Return the (X, Y) coordinate for the center point of the cell that contains the specified text.  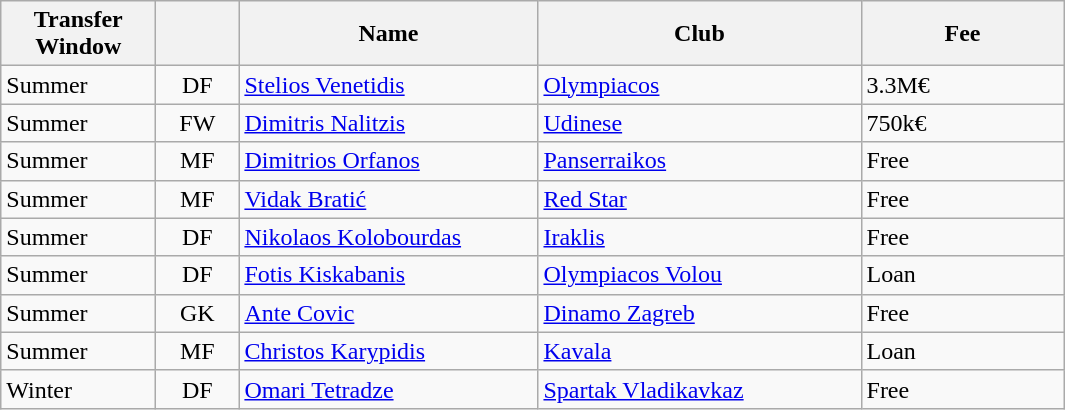
Dimitris Nalitzis (388, 123)
Olympiacos (700, 85)
Fotis Kiskabanis (388, 275)
Ante Covic (388, 313)
Club (700, 34)
Kavala (700, 351)
Transfer Window (78, 34)
Nikolaos Kolobourdas (388, 237)
Omari Tetradze (388, 389)
Red Star (700, 199)
Vidak Bratić (388, 199)
Name (388, 34)
Fee (962, 34)
Olympiacos Volou (700, 275)
Iraklis (700, 237)
Winter (78, 389)
Dimitrios Orfanos (388, 161)
FW (198, 123)
Christos Karypidis (388, 351)
3.3M€ (962, 85)
GK (198, 313)
Udinese (700, 123)
750k€ (962, 123)
Panserraikos (700, 161)
Dinamo Zagreb (700, 313)
Spartak Vladikavkaz (700, 389)
Stelios Venetidis (388, 85)
